Capture the cell that displays the provided text and extract its (x, y) central coordinate. 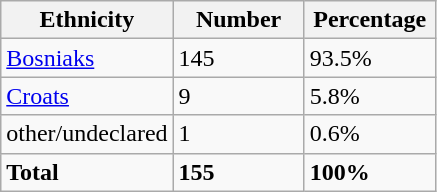
Total (87, 172)
93.5% (370, 58)
Percentage (370, 20)
155 (238, 172)
Bosniaks (87, 58)
5.8% (370, 96)
1 (238, 134)
100% (370, 172)
145 (238, 58)
other/undeclared (87, 134)
0.6% (370, 134)
Number (238, 20)
9 (238, 96)
Ethnicity (87, 20)
Croats (87, 96)
